For the text-containing cell, return its midpoint in [x, y] coordinate format. 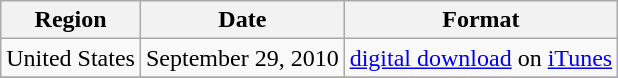
Region [71, 20]
Date [242, 20]
September 29, 2010 [242, 58]
United States [71, 58]
digital download on iTunes [481, 58]
Format [481, 20]
